Provide the [X, Y] coordinate of the cell's center where the given text is located.  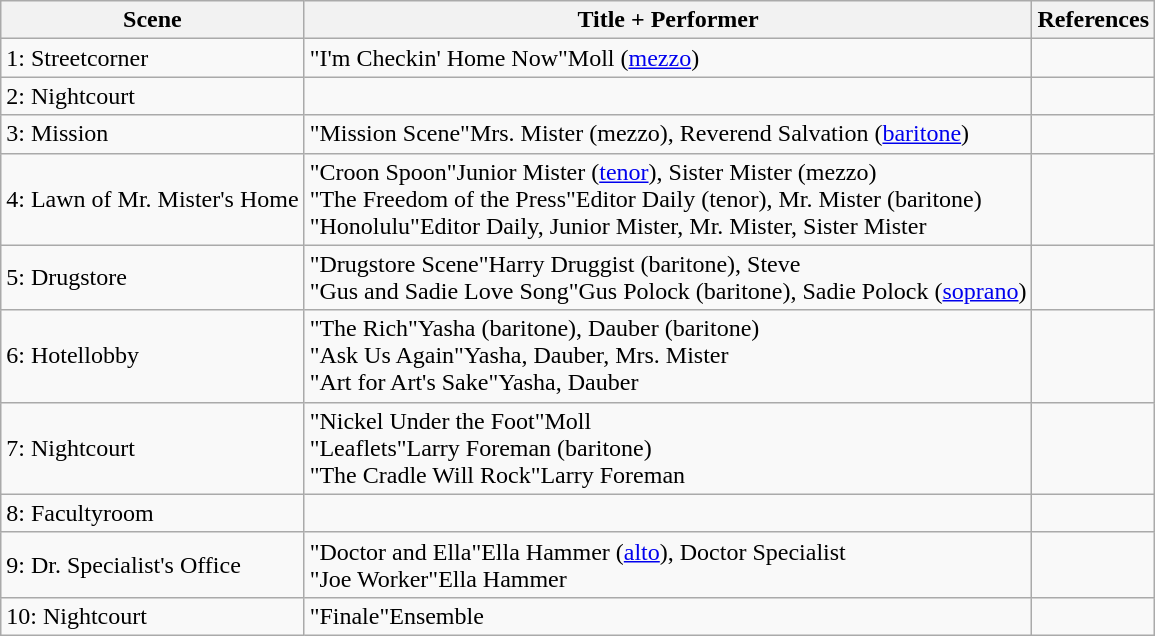
7: Nightcourt [152, 448]
References [1094, 20]
"I'm Checkin' Home Now"Moll (mezzo) [668, 58]
"Drugstore Scene"Harry Druggist (baritone), Steve"Gus and Sadie Love Song"Gus Polock (baritone), Sadie Polock (soprano) [668, 278]
2: Nightcourt [152, 96]
"Finale"Ensemble [668, 616]
6: Hotellobby [152, 356]
8: Facultyroom [152, 513]
9: Dr. Specialist's Office [152, 564]
"The Rich"Yasha (baritone), Dauber (baritone)"Ask Us Again"Yasha, Dauber, Mrs. Mister"Art for Art's Sake"Yasha, Dauber [668, 356]
10: Nightcourt [152, 616]
"Doctor and Ella"Ella Hammer (alto), Doctor Specialist"Joe Worker"Ella Hammer [668, 564]
3: Mission [152, 134]
"Nickel Under the Foot"Moll"Leaflets"Larry Foreman (baritone)"The Cradle Will Rock"Larry Foreman [668, 448]
1: Streetcorner [152, 58]
5: Drugstore [152, 278]
"Mission Scene"Mrs. Mister (mezzo), Reverend Salvation (baritone) [668, 134]
4: Lawn of Mr. Mister's Home [152, 199]
Title + Performer [668, 20]
Scene [152, 20]
